Pinpoint the cell where the given text exists, returning its (x, y) midpoint coordinate. 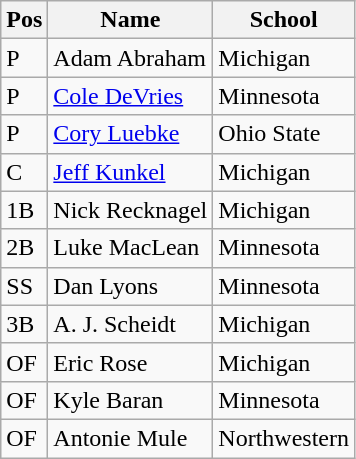
3B (24, 324)
Cole DeVries (130, 96)
Ohio State (284, 134)
SS (24, 286)
Name (130, 20)
Luke MacLean (130, 248)
School (284, 20)
2B (24, 248)
Pos (24, 20)
Nick Recknagel (130, 210)
Eric Rose (130, 362)
Cory Luebke (130, 134)
Adam Abraham (130, 58)
Jeff Kunkel (130, 172)
Kyle Baran (130, 400)
Northwestern (284, 438)
Dan Lyons (130, 286)
C (24, 172)
1B (24, 210)
A. J. Scheidt (130, 324)
Antonie Mule (130, 438)
